From the cell containing the given text, extract its center point as [x, y] coordinate. 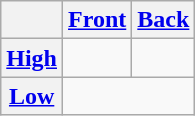
Front [98, 20]
Low [32, 96]
High [32, 58]
Back [164, 20]
